Capture the cell that displays the provided text and extract its (x, y) central coordinate. 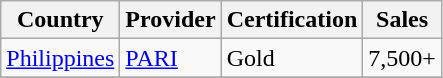
Philippines (60, 58)
PARI (170, 58)
Gold (292, 58)
Provider (170, 20)
7,500+ (402, 58)
Certification (292, 20)
Country (60, 20)
Sales (402, 20)
